Determine the [x, y] coordinate at the center of the cell enclosing the given text.  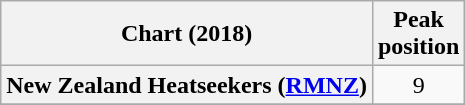
Peak position [418, 34]
Chart (2018) [187, 34]
9 [418, 85]
New Zealand Heatseekers (RMNZ) [187, 85]
